Extract the [x, y] coordinate from the center of the cell holding the provided text.  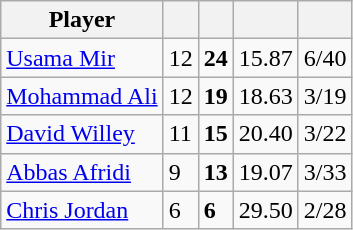
6/40 [325, 58]
Usama Mir [82, 58]
Chris Jordan [82, 210]
3/22 [325, 134]
3/33 [325, 172]
David Willey [82, 134]
Player [82, 20]
15 [216, 134]
Abbas Afridi [82, 172]
15.87 [266, 58]
20.40 [266, 134]
Mohammad Ali [82, 96]
3/19 [325, 96]
9 [180, 172]
24 [216, 58]
13 [216, 172]
18.63 [266, 96]
2/28 [325, 210]
11 [180, 134]
19.07 [266, 172]
19 [216, 96]
29.50 [266, 210]
